Scan for the cell matching the given text and deliver its (x, y) coordinate at center. 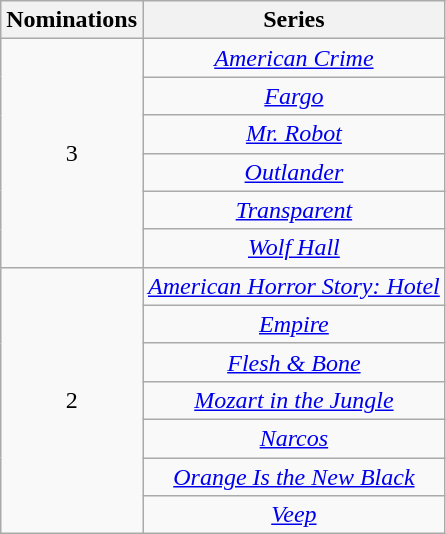
Veep (294, 515)
Orange Is the New Black (294, 477)
Empire (294, 324)
Flesh & Bone (294, 362)
Transparent (294, 210)
Wolf Hall (294, 248)
Outlander (294, 172)
Mr. Robot (294, 134)
2 (72, 400)
Narcos (294, 438)
American Horror Story: Hotel (294, 286)
Series (294, 20)
Fargo (294, 96)
Mozart in the Jungle (294, 400)
Nominations (72, 20)
3 (72, 153)
American Crime (294, 58)
